Scan for the cell matching the given text and deliver its [x, y] coordinate at center. 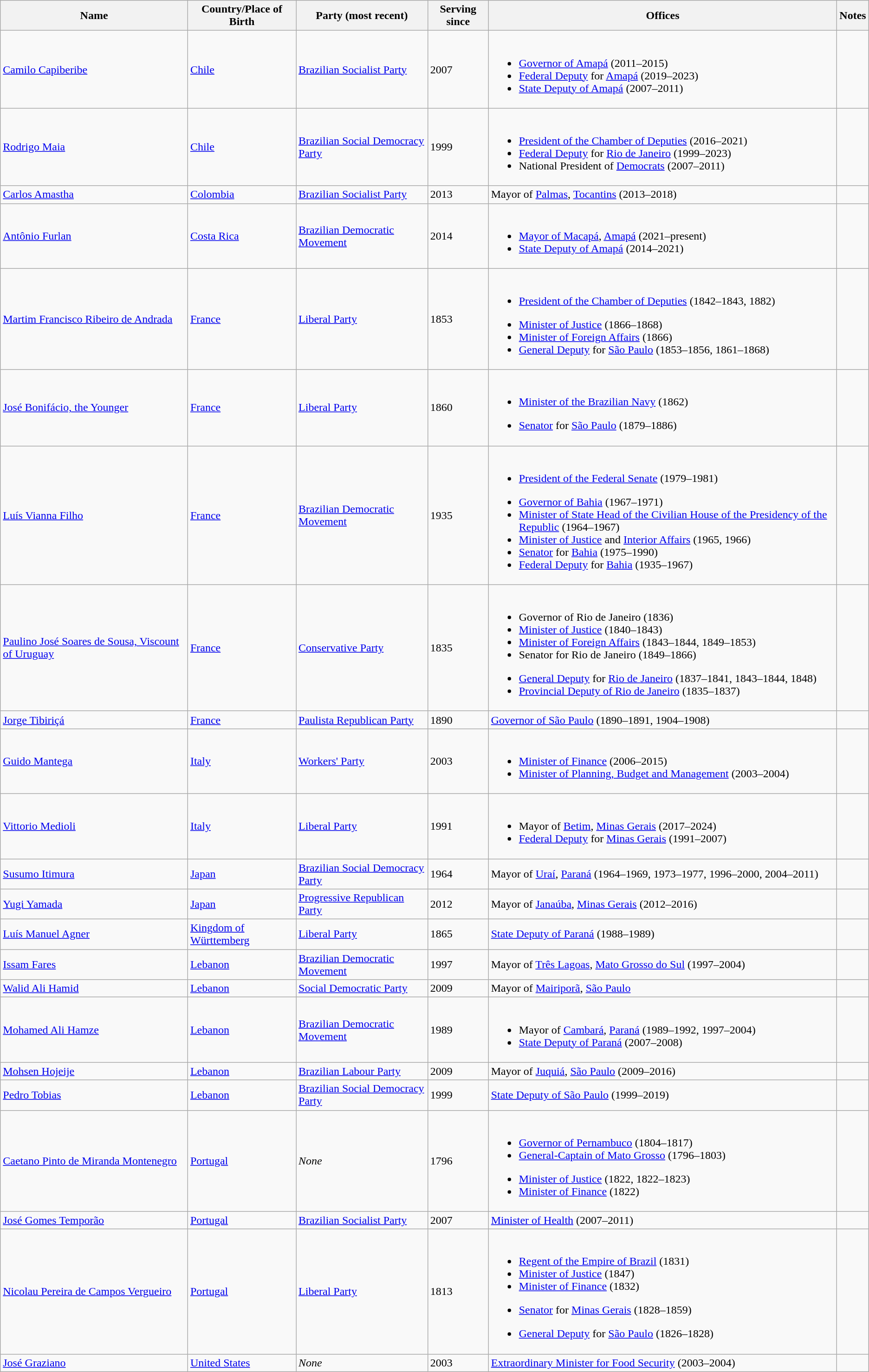
Issam Fares [94, 965]
2013 [458, 195]
Mayor of Uraí, Paraná (1964–1969, 1973–1977, 1996–2000, 2004–2011) [663, 874]
Brazilian Labour Party [362, 1071]
1997 [458, 965]
Paulino José Soares de Sousa, Viscount of Uruguay [94, 648]
Country/Place of Birth [241, 16]
1989 [458, 1030]
Mayor of Três Lagoas, Mato Grosso do Sul (1997–2004) [663, 965]
Guido Mantega [94, 761]
State Deputy of São Paulo (1999–2019) [663, 1095]
Carlos Amastha [94, 195]
1935 [458, 515]
Luís Manuel Agner [94, 934]
Antônio Furlan [94, 236]
Party (most recent) [362, 16]
Mohamed Ali Hamze [94, 1030]
Luís Vianna Filho [94, 515]
Minister of Finance (2006–2015)Minister of Planning, Budget and Management (2003–2004) [663, 761]
Minister of the Brazilian Navy (1862)Senator for São Paulo (1879–1886) [663, 408]
José Gomes Temporão [94, 1220]
Governor of Pernambuco (1804–1817)General-Captain of Mato Grosso (1796–1803)Minister of Justice (1822, 1822–1823)Minister of Finance (1822) [663, 1161]
Walid Ali Hamid [94, 988]
Governor of São Paulo (1890–1891, 1904–1908) [663, 720]
Camilo Capiberibe [94, 70]
Kingdom of Württemberg [241, 934]
Paulista Republican Party [362, 720]
Colombia [241, 195]
Conservative Party [362, 648]
Nicolau Pereira de Campos Vergueiro [94, 1292]
Jorge Tibiriçá [94, 720]
1964 [458, 874]
Progressive Republican Party [362, 904]
Yugi Yamada [94, 904]
1860 [458, 408]
Mayor of Betim, Minas Gerais (2017–2024)Federal Deputy for Minas Gerais (1991–2007) [663, 826]
2014 [458, 236]
Mayor of Macapá, Amapá (2021–present)State Deputy of Amapá (2014–2021) [663, 236]
Mayor of Mairiporã, São Paulo [663, 988]
José Graziano [94, 1363]
Caetano Pinto de Miranda Montenegro [94, 1161]
Mayor of Janaúba, Minas Gerais (2012–2016) [663, 904]
Extraordinary Minister for Food Security (2003–2004) [663, 1363]
Martim Francisco Ribeiro de Andrada [94, 319]
Vittorio Medioli [94, 826]
1865 [458, 934]
Social Democratic Party [362, 988]
Serving since [458, 16]
Mayor of Juquiá, São Paulo (2009–2016) [663, 1071]
United States [241, 1363]
President of the Chamber of Deputies (2016–2021)Federal Deputy for Rio de Janeiro (1999–2023)National President of Democrats (2007–2011) [663, 147]
1835 [458, 648]
1796 [458, 1161]
1890 [458, 720]
Workers' Party [362, 761]
Notes [853, 16]
State Deputy of Paraná (1988–1989) [663, 934]
Name [94, 16]
Susumo Itimura [94, 874]
Mayor of Cambará, Paraná (1989–1992, 1997–2004)State Deputy of Paraná (2007–2008) [663, 1030]
Minister of Health (2007–2011) [663, 1220]
Mayor of Palmas, Tocantins (2013–2018) [663, 195]
1991 [458, 826]
1813 [458, 1292]
1853 [458, 319]
Offices [663, 16]
Governor of Amapá (2011–2015)Federal Deputy for Amapá (2019–2023)State Deputy of Amapá (2007–2011) [663, 70]
Pedro Tobias [94, 1095]
José Bonifácio, the Younger [94, 408]
Mohsen Hojeije [94, 1071]
2012 [458, 904]
Costa Rica [241, 236]
Rodrigo Maia [94, 147]
